Capture the cell that displays the provided text and extract its (X, Y) central coordinate. 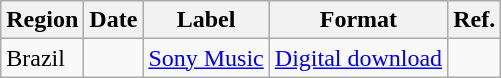
Brazil (42, 58)
Date (114, 20)
Format (358, 20)
Label (206, 20)
Region (42, 20)
Sony Music (206, 58)
Digital download (358, 58)
Ref. (474, 20)
